From the cell containing the given text, extract its center point as [X, Y] coordinate. 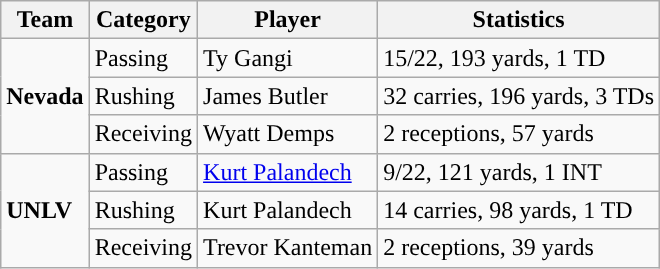
UNLV [45, 210]
14 carries, 98 yards, 1 TD [519, 210]
2 receptions, 57 yards [519, 134]
Statistics [519, 20]
2 receptions, 39 yards [519, 248]
Trevor Kanteman [288, 248]
15/22, 193 yards, 1 TD [519, 58]
Team [45, 20]
32 carries, 196 yards, 3 TDs [519, 96]
Nevada [45, 96]
James Butler [288, 96]
Wyatt Demps [288, 134]
Ty Gangi [288, 58]
Player [288, 20]
Category [143, 20]
9/22, 121 yards, 1 INT [519, 172]
